From the cell containing the given text, extract its center point as (X, Y) coordinate. 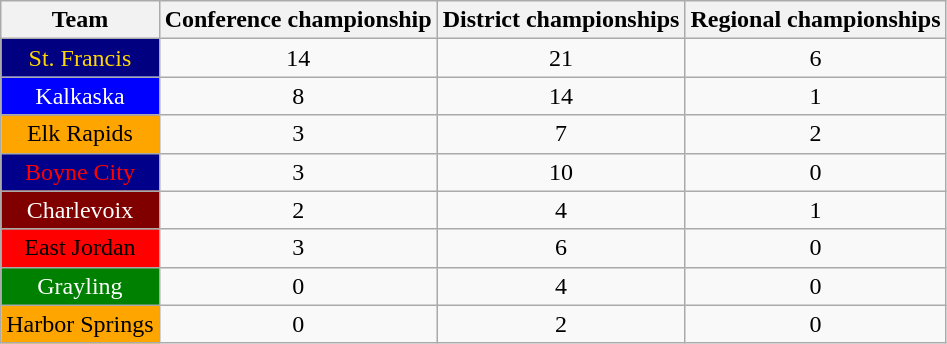
East Jordan (80, 248)
Regional championships (816, 20)
8 (298, 96)
7 (561, 134)
Harbor Springs (80, 324)
District championships (561, 20)
Conference championship (298, 20)
Kalkaska (80, 96)
Grayling (80, 286)
St. Francis (80, 58)
21 (561, 58)
Boyne City (80, 172)
Charlevoix (80, 210)
10 (561, 172)
Team (80, 20)
Elk Rapids (80, 134)
